Find where the given text appears and provide that cell's center as (X, Y) coordinate. 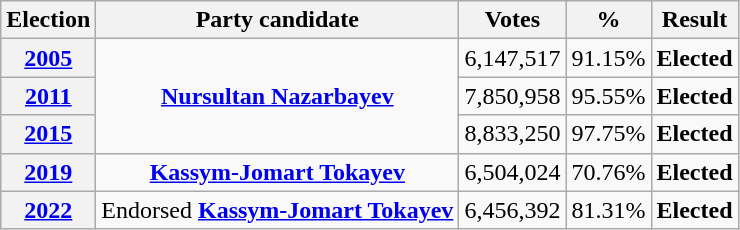
2022 (48, 210)
8,833,250 (512, 134)
95.55% (608, 96)
Party candidate (278, 20)
Votes (512, 20)
70.76% (608, 172)
Election (48, 20)
97.75% (608, 134)
7,850,958 (512, 96)
6,456,392 (512, 210)
2005 (48, 58)
% (608, 20)
2019 (48, 172)
Nursultan Nazarbayev (278, 96)
2015 (48, 134)
81.31% (608, 210)
Endorsed Kassym-Jomart Tokayev (278, 210)
Result (694, 20)
2011 (48, 96)
6,147,517 (512, 58)
6,504,024 (512, 172)
91.15% (608, 58)
Kassym-Jomart Tokayev (278, 172)
